From the cell containing the given text, extract its center point as (X, Y) coordinate. 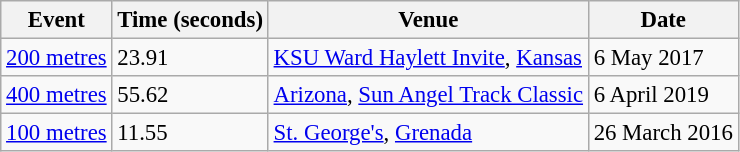
11.55 (190, 133)
Venue (428, 20)
St. George's, Grenada (428, 133)
Event (56, 20)
Date (663, 20)
KSU Ward Haylett Invite, Kansas (428, 58)
Time (seconds) (190, 20)
Arizona, Sun Angel Track Classic (428, 95)
400 metres (56, 95)
26 March 2016 (663, 133)
6 May 2017 (663, 58)
23.91 (190, 58)
55.62 (190, 95)
100 metres (56, 133)
200 metres (56, 58)
6 April 2019 (663, 95)
